For the text-containing cell, return its midpoint in [x, y] coordinate format. 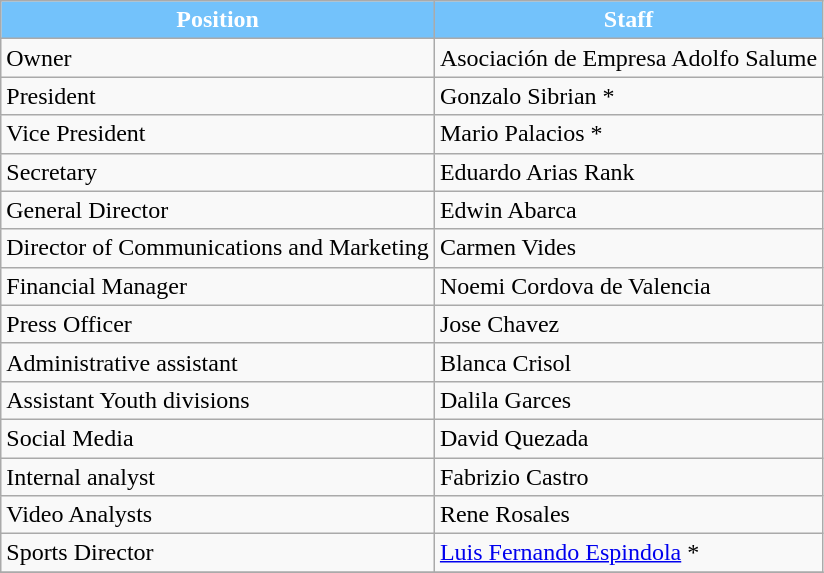
Jose Chavez [628, 324]
Financial Manager [218, 286]
Blanca Crisol [628, 362]
President [218, 96]
Noemi Cordova de Valencia [628, 286]
Luis Fernando Espindola * [628, 553]
General Director [218, 210]
Carmen Vides [628, 248]
Eduardo Arias Rank [628, 172]
Edwin Abarca [628, 210]
Secretary [218, 172]
Assistant Youth divisions [218, 400]
Internal analyst [218, 477]
Social Media [218, 438]
Mario Palacios * [628, 134]
David Quezada [628, 438]
Dalila Garces [628, 400]
Director of Communications and Marketing [218, 248]
Vice President [218, 134]
Sports Director [218, 553]
Fabrizio Castro [628, 477]
Staff [628, 20]
Administrative assistant [218, 362]
Video Analysts [218, 515]
Owner [218, 58]
Gonzalo Sibrian * [628, 96]
Asociación de Empresa Adolfo Salume [628, 58]
Rene Rosales [628, 515]
Position [218, 20]
Press Officer [218, 324]
